Find where the given text appears and provide that cell's center as [X, Y] coordinate. 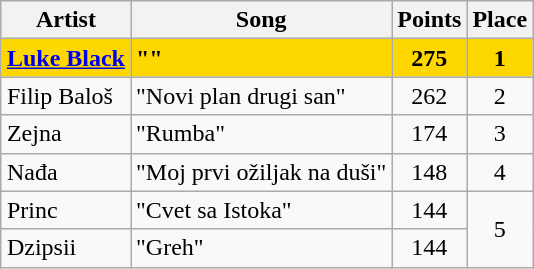
"" [260, 58]
5 [500, 229]
Artist [66, 20]
275 [430, 58]
174 [430, 134]
Zejna [66, 134]
3 [500, 134]
"Moj prvi ožiljak na duši" [260, 172]
Princ [66, 210]
4 [500, 172]
Luke Black [66, 58]
"Cvet sa Istoka" [260, 210]
Dzipsii [66, 248]
148 [430, 172]
"Greh" [260, 248]
Place [500, 20]
Points [430, 20]
2 [500, 96]
"Rumba" [260, 134]
262 [430, 96]
1 [500, 58]
Filip Baloš [66, 96]
Nađa [66, 172]
"Novi plan drugi san" [260, 96]
Song [260, 20]
